Determine the (x, y) coordinate at the center of the cell enclosing the given text.  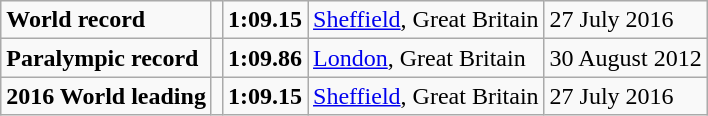
2016 World leading (106, 96)
Paralympic record (106, 58)
London, Great Britain (426, 58)
30 August 2012 (626, 58)
World record (106, 20)
1:09.86 (264, 58)
